Return [X, Y] of the center of cell containing provided text 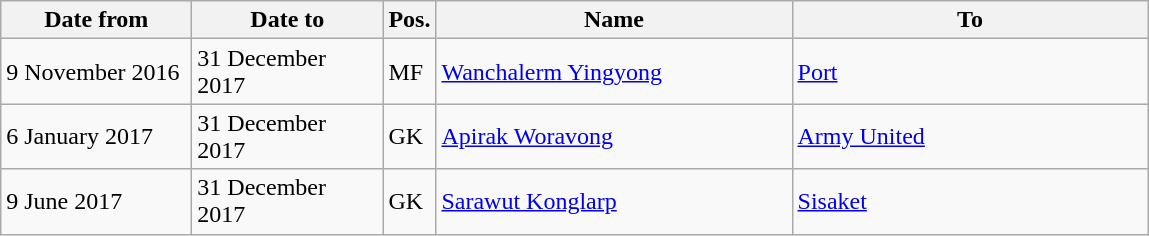
9 November 2016 [96, 72]
Name [614, 20]
Sisaket [970, 202]
Army United [970, 136]
MF [410, 72]
Date from [96, 20]
To [970, 20]
6 January 2017 [96, 136]
Date to [288, 20]
Pos. [410, 20]
Apirak Woravong [614, 136]
Sarawut Konglarp [614, 202]
9 June 2017 [96, 202]
Port [970, 72]
Wanchalerm Yingyong [614, 72]
